Pinpoint the cell where the given text exists, returning its (X, Y) midpoint coordinate. 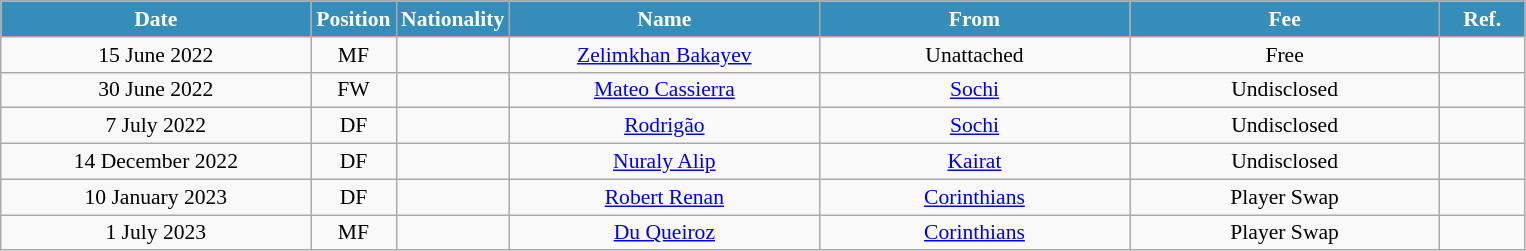
Ref. (1482, 19)
Mateo Cassierra (664, 90)
Nuraly Alip (664, 162)
Free (1285, 55)
Position (354, 19)
Name (664, 19)
Nationality (452, 19)
Unattached (974, 55)
Robert Renan (664, 197)
Date (156, 19)
Du Queiroz (664, 233)
10 January 2023 (156, 197)
FW (354, 90)
7 July 2022 (156, 126)
30 June 2022 (156, 90)
Fee (1285, 19)
14 December 2022 (156, 162)
Rodrigão (664, 126)
Kairat (974, 162)
From (974, 19)
Zelimkhan Bakayev (664, 55)
15 June 2022 (156, 55)
1 July 2023 (156, 233)
